Return the [X, Y] coordinate for the center point of the cell that contains the specified text.  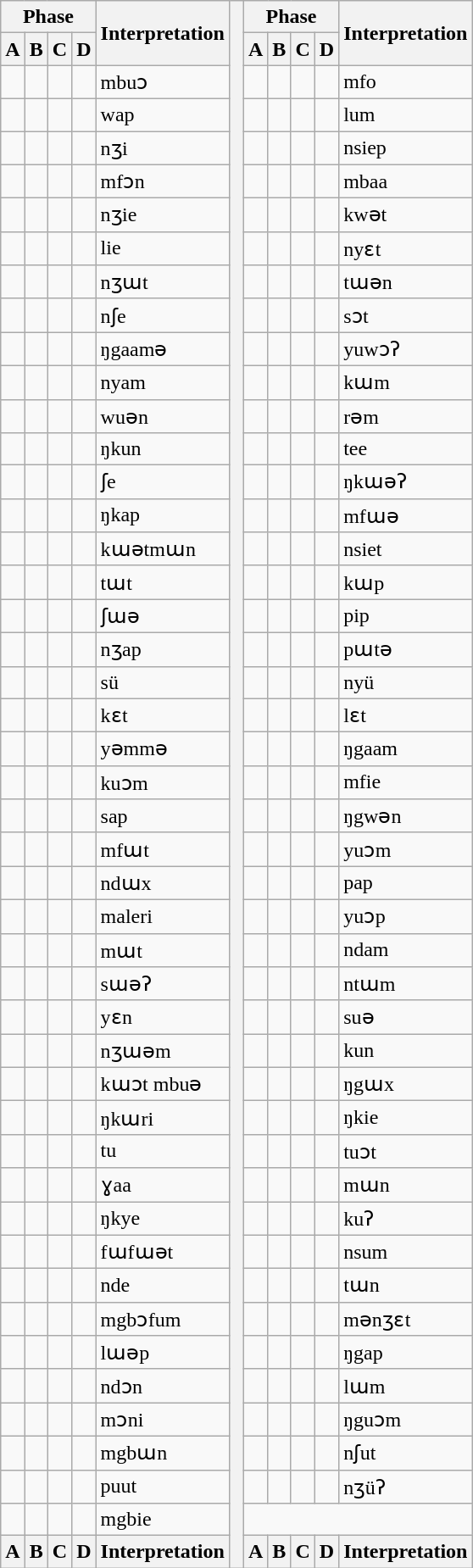
mfɯə [405, 515]
kwət [405, 215]
pɯtə [405, 649]
mɯt [163, 950]
mbuɔ [163, 82]
tɯn [405, 1286]
ŋkɯəʔ [405, 482]
lum [405, 114]
kɯɔt mbuə [163, 1084]
sü [163, 682]
rəm [405, 416]
yɛn [163, 1017]
tɯt [163, 582]
pip [405, 616]
mbaa [405, 181]
yuɔp [405, 916]
mfo [405, 82]
tɯən [405, 282]
mɔni [163, 1420]
nsiet [405, 549]
ndɯx [163, 883]
sɔt [405, 315]
mfɔn [163, 181]
ndam [405, 950]
nʃut [405, 1453]
lɛt [405, 715]
ŋgwən [405, 816]
suə [405, 1017]
puut [163, 1487]
kuʔ [405, 1219]
maleri [163, 916]
ŋgɯx [405, 1084]
tee [405, 449]
ŋgaamə [163, 349]
kɯp [405, 582]
kɯm [405, 382]
ɣaa [163, 1185]
ŋkun [163, 449]
nsiep [405, 147]
mgbɯn [163, 1453]
kun [405, 1051]
yuɔm [405, 849]
ŋkap [163, 515]
ʃe [163, 482]
nʒɯəm [163, 1051]
mənʒɛt [405, 1319]
kɛt [163, 715]
nʒi [163, 147]
wuən [163, 416]
nyɛt [405, 248]
nʃe [163, 315]
pap [405, 883]
mfie [405, 782]
nʒap [163, 649]
nʒɯt [163, 282]
nyü [405, 682]
lie [163, 248]
ndɔn [163, 1386]
fɯfɯət [163, 1252]
nʒie [163, 215]
yuwɔʔ [405, 349]
nde [163, 1286]
kuɔm [163, 782]
lɯm [405, 1386]
nʒüʔ [405, 1487]
lɯəp [163, 1353]
kɯətmɯn [163, 549]
sɯəʔ [163, 984]
ŋkie [405, 1118]
wap [163, 114]
ʃɯə [163, 616]
nyam [163, 382]
ŋkye [163, 1219]
ŋguɔm [405, 1420]
mɯn [405, 1185]
ŋkɯri [163, 1118]
tuɔt [405, 1151]
ntɯm [405, 984]
ŋgaam [405, 749]
nsum [405, 1252]
yəmmə [163, 749]
ŋgap [405, 1353]
mgbɔfum [163, 1319]
tu [163, 1151]
mfɯt [163, 849]
mgbie [163, 1520]
sap [163, 816]
